Search for the cell housing the specified text and yield its (X, Y) center coordinate. 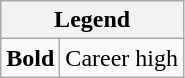
Legend (92, 20)
Bold (30, 58)
Career high (122, 58)
